Detect which cell encompasses the target text, then output its (x, y) center coordinate. 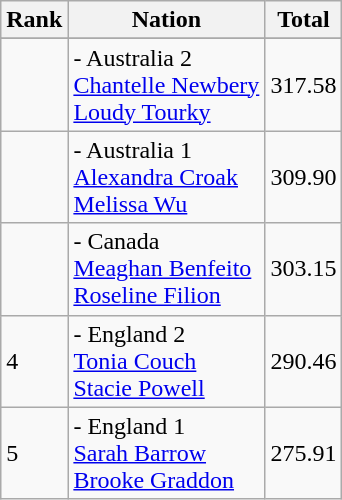
- England 1Sarah BarrowBrooke Graddon (166, 453)
303.15 (304, 269)
290.46 (304, 361)
317.58 (304, 85)
Total (304, 20)
Rank (34, 20)
- Australia 2Chantelle NewberyLoudy Tourky (166, 85)
309.90 (304, 177)
275.91 (304, 453)
- CanadaMeaghan BenfeitoRoseline Filion (166, 269)
Nation (166, 20)
5 (34, 453)
4 (34, 361)
- Australia 1Alexandra CroakMelissa Wu (166, 177)
- England 2Tonia CouchStacie Powell (166, 361)
